Pinpoint the cell where the given text exists, returning its (x, y) midpoint coordinate. 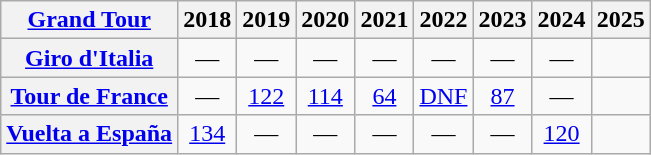
2023 (502, 20)
Vuelta a España (90, 134)
Giro d'Italia (90, 58)
64 (384, 96)
2020 (326, 20)
122 (266, 96)
120 (562, 134)
2018 (208, 20)
2025 (620, 20)
2021 (384, 20)
2024 (562, 20)
DNF (444, 96)
114 (326, 96)
Tour de France (90, 96)
2019 (266, 20)
Grand Tour (90, 20)
87 (502, 96)
2022 (444, 20)
134 (208, 134)
